For the text-containing cell, return its midpoint in [X, Y] coordinate format. 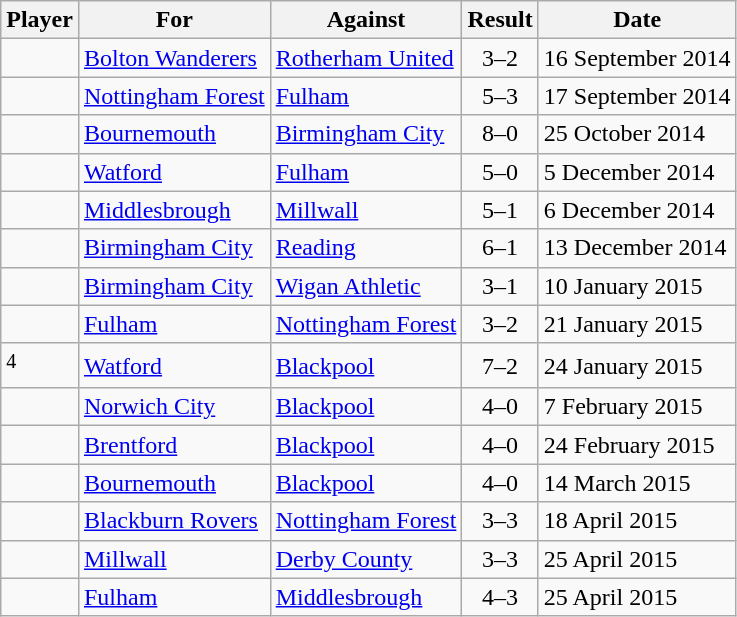
Derby County [366, 559]
Norwich City [174, 407]
Wigan Athletic [366, 286]
4 [40, 366]
Blackburn Rovers [174, 521]
Bolton Wanderers [174, 58]
Against [366, 20]
7–2 [500, 366]
18 April 2015 [637, 521]
For [174, 20]
14 March 2015 [637, 483]
Player [40, 20]
Brentford [174, 445]
25 October 2014 [637, 134]
Reading [366, 248]
5–3 [500, 96]
4–3 [500, 597]
24 January 2015 [637, 366]
8–0 [500, 134]
7 February 2015 [637, 407]
3–1 [500, 286]
5 December 2014 [637, 172]
5–0 [500, 172]
16 September 2014 [637, 58]
10 January 2015 [637, 286]
13 December 2014 [637, 248]
Result [500, 20]
24 February 2015 [637, 445]
17 September 2014 [637, 96]
21 January 2015 [637, 324]
Date [637, 20]
6–1 [500, 248]
5–1 [500, 210]
6 December 2014 [637, 210]
Rotherham United [366, 58]
